Detect which cell encompasses the target text, then output its [X, Y] center coordinate. 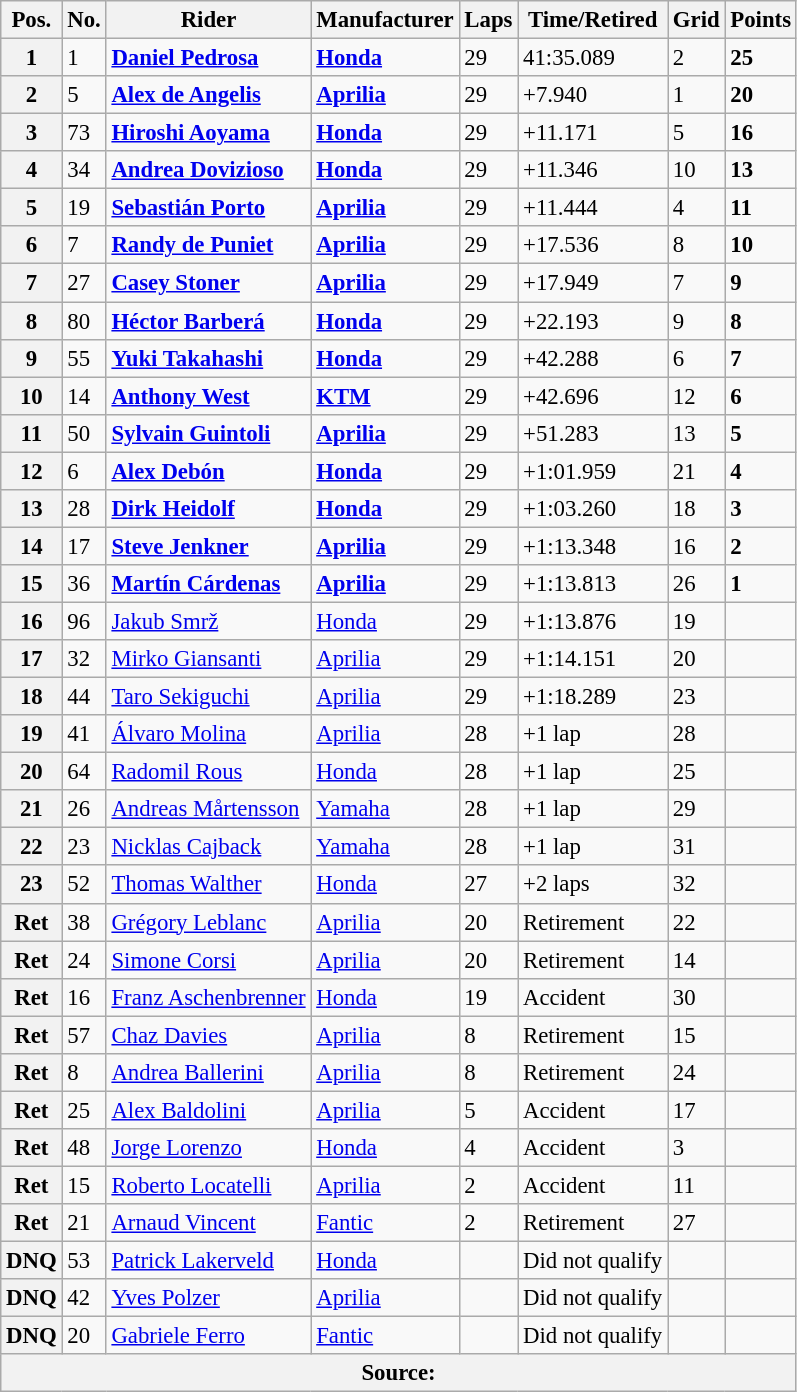
55 [84, 358]
+11.171 [593, 133]
+1:03.260 [593, 509]
41:35.089 [593, 58]
Alex Baldolini [208, 1110]
+42.696 [593, 396]
Nicklas Cajback [208, 847]
+1:14.151 [593, 659]
44 [84, 697]
41 [84, 734]
Steve Jenkner [208, 546]
73 [84, 133]
Time/Retired [593, 20]
+1:01.959 [593, 471]
Jakub Smrž [208, 621]
+17.536 [593, 245]
+22.193 [593, 321]
+17.949 [593, 283]
42 [84, 1298]
Jorge Lorenzo [208, 1148]
+42.288 [593, 358]
Héctor Barberá [208, 321]
+11.346 [593, 170]
Hiroshi Aoyama [208, 133]
48 [84, 1148]
Thomas Walther [208, 885]
Franz Aschenbrenner [208, 997]
Anthony West [208, 396]
Andrea Ballerini [208, 1073]
Patrick Lakerveld [208, 1261]
Yuki Takahashi [208, 358]
Rider [208, 20]
Manufacturer [385, 20]
Simone Corsi [208, 960]
Casey Stoner [208, 283]
Dirk Heidolf [208, 509]
Grégory Leblanc [208, 922]
96 [84, 621]
Pos. [32, 20]
Andrea Dovizioso [208, 170]
Sebastián Porto [208, 208]
+1:13.813 [593, 584]
57 [84, 1035]
No. [84, 20]
38 [84, 922]
+51.283 [593, 433]
50 [84, 433]
+1:18.289 [593, 697]
Alex Debón [208, 471]
Source: [399, 1373]
34 [84, 170]
Daniel Pedrosa [208, 58]
Chaz Davies [208, 1035]
+7.940 [593, 95]
Randy de Puniet [208, 245]
Points [760, 20]
+1:13.348 [593, 546]
Andreas Mårtensson [208, 809]
Roberto Locatelli [208, 1185]
36 [84, 584]
Gabriele Ferro [208, 1336]
+11.444 [593, 208]
Álvaro Molina [208, 734]
+2 laps [593, 885]
53 [84, 1261]
Radomil Rous [208, 772]
Laps [488, 20]
80 [84, 321]
Martín Cárdenas [208, 584]
KTM [385, 396]
Alex de Angelis [208, 95]
Yves Polzer [208, 1298]
31 [696, 847]
Arnaud Vincent [208, 1223]
52 [84, 885]
Taro Sekiguchi [208, 697]
Sylvain Guintoli [208, 433]
Grid [696, 20]
Mirko Giansanti [208, 659]
64 [84, 772]
30 [696, 997]
+1:13.876 [593, 621]
